Find where the given text appears and provide that cell's center as (X, Y) coordinate. 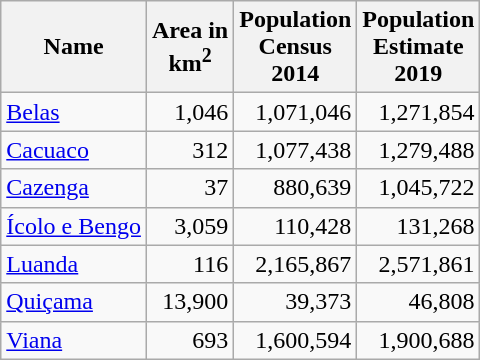
1,077,438 (296, 150)
2,165,867 (296, 264)
1,045,722 (418, 188)
3,059 (190, 226)
Belas (74, 112)
1,071,046 (296, 112)
1,279,488 (418, 150)
1,600,594 (296, 340)
312 (190, 150)
1,271,854 (418, 112)
PopulationCensus2014 (296, 47)
PopulationEstimate2019 (418, 47)
46,808 (418, 302)
116 (190, 264)
Viana (74, 340)
13,900 (190, 302)
Luanda (74, 264)
110,428 (296, 226)
Area in km2 (190, 47)
693 (190, 340)
37 (190, 188)
131,268 (418, 226)
Ícolo e Bengo (74, 226)
1,046 (190, 112)
Name (74, 47)
Cazenga (74, 188)
Cacuaco (74, 150)
2,571,861 (418, 264)
1,900,688 (418, 340)
Quiçama (74, 302)
39,373 (296, 302)
880,639 (296, 188)
